Detect which cell encompasses the target text, then output its (X, Y) center coordinate. 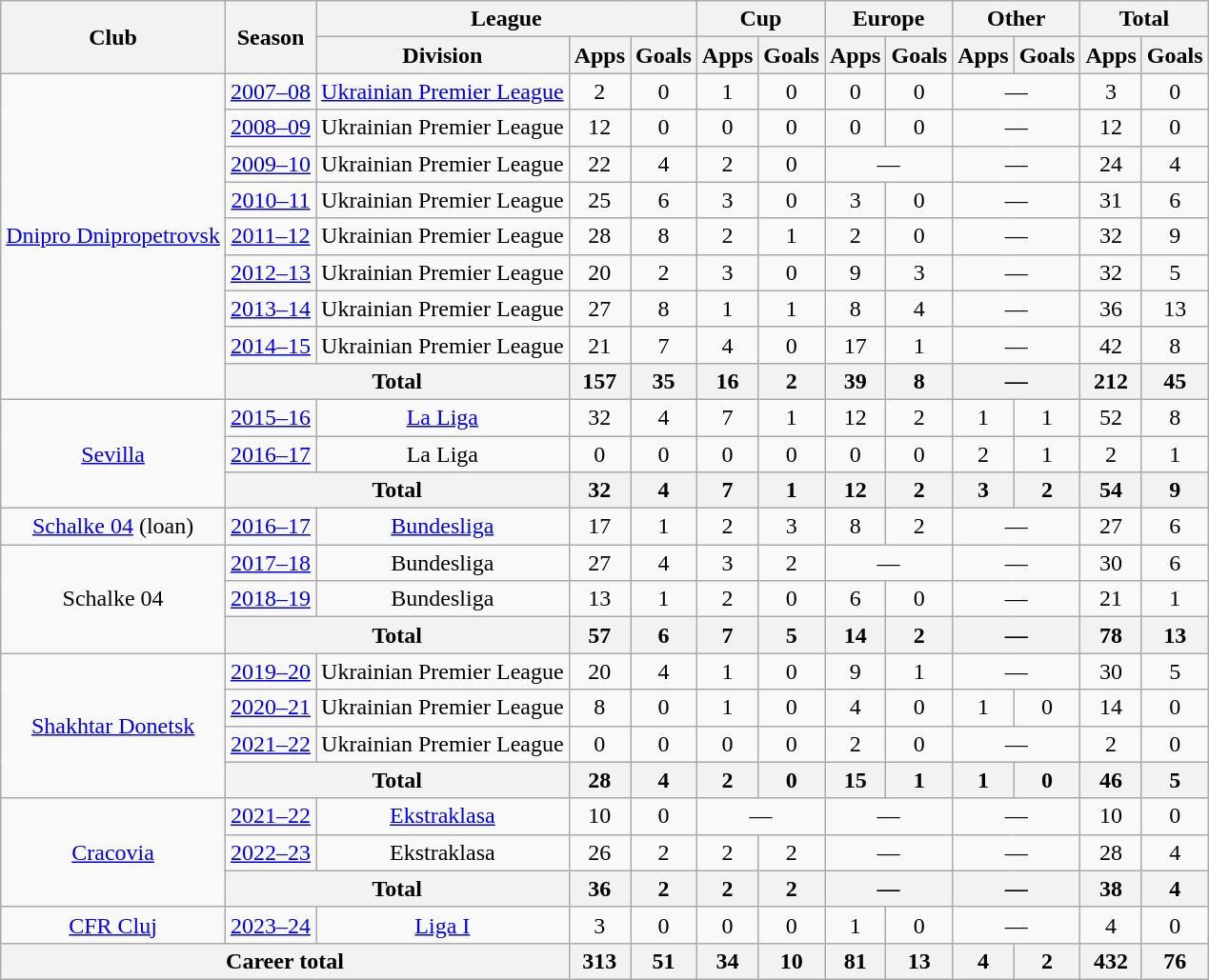
24 (1111, 164)
15 (856, 780)
81 (856, 961)
Sevilla (113, 453)
Schalke 04 (loan) (113, 527)
Cup (760, 19)
Shakhtar Donetsk (113, 726)
31 (1111, 200)
42 (1111, 345)
2012–13 (271, 272)
51 (664, 961)
Europe (889, 19)
Other (1017, 19)
157 (599, 381)
2017–18 (271, 563)
2011–12 (271, 236)
57 (599, 635)
16 (727, 381)
Career total (285, 961)
2022–23 (271, 852)
54 (1111, 490)
78 (1111, 635)
212 (1111, 381)
38 (1111, 889)
45 (1175, 381)
2020–21 (271, 708)
Schalke 04 (113, 599)
Season (271, 37)
2023–24 (271, 925)
46 (1111, 780)
Club (113, 37)
52 (1111, 417)
26 (599, 852)
Division (443, 55)
2013–14 (271, 309)
Liga I (443, 925)
2009–10 (271, 164)
39 (856, 381)
2014–15 (271, 345)
Cracovia (113, 852)
Dnipro Dnipropetrovsk (113, 236)
2018–19 (271, 599)
2007–08 (271, 91)
2008–09 (271, 128)
25 (599, 200)
CFR Cluj (113, 925)
313 (599, 961)
22 (599, 164)
432 (1111, 961)
35 (664, 381)
2019–20 (271, 671)
34 (727, 961)
76 (1175, 961)
2015–16 (271, 417)
2010–11 (271, 200)
League (507, 19)
